Detect which cell encompasses the target text, then output its [x, y] center coordinate. 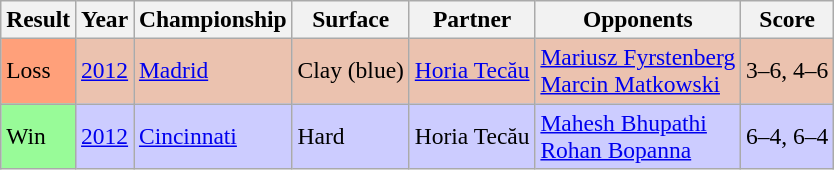
Cincinnati [214, 136]
Loss [38, 70]
Mariusz Fyrstenberg Marcin Matkowski [638, 70]
Surface [350, 19]
Year [105, 19]
Score [788, 19]
Madrid [214, 70]
3–6, 4–6 [788, 70]
Clay (blue) [350, 70]
Mahesh Bhupathi Rohan Bopanna [638, 136]
Hard [350, 136]
6–4, 6–4 [788, 136]
Result [38, 19]
Opponents [638, 19]
Win [38, 136]
Championship [214, 19]
Partner [472, 19]
